Pinpoint the cell where the given text exists, returning its [X, Y] midpoint coordinate. 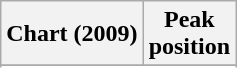
Peakposition [189, 34]
Chart (2009) [72, 34]
